Scan for the cell matching the given text and deliver its [x, y] coordinate at center. 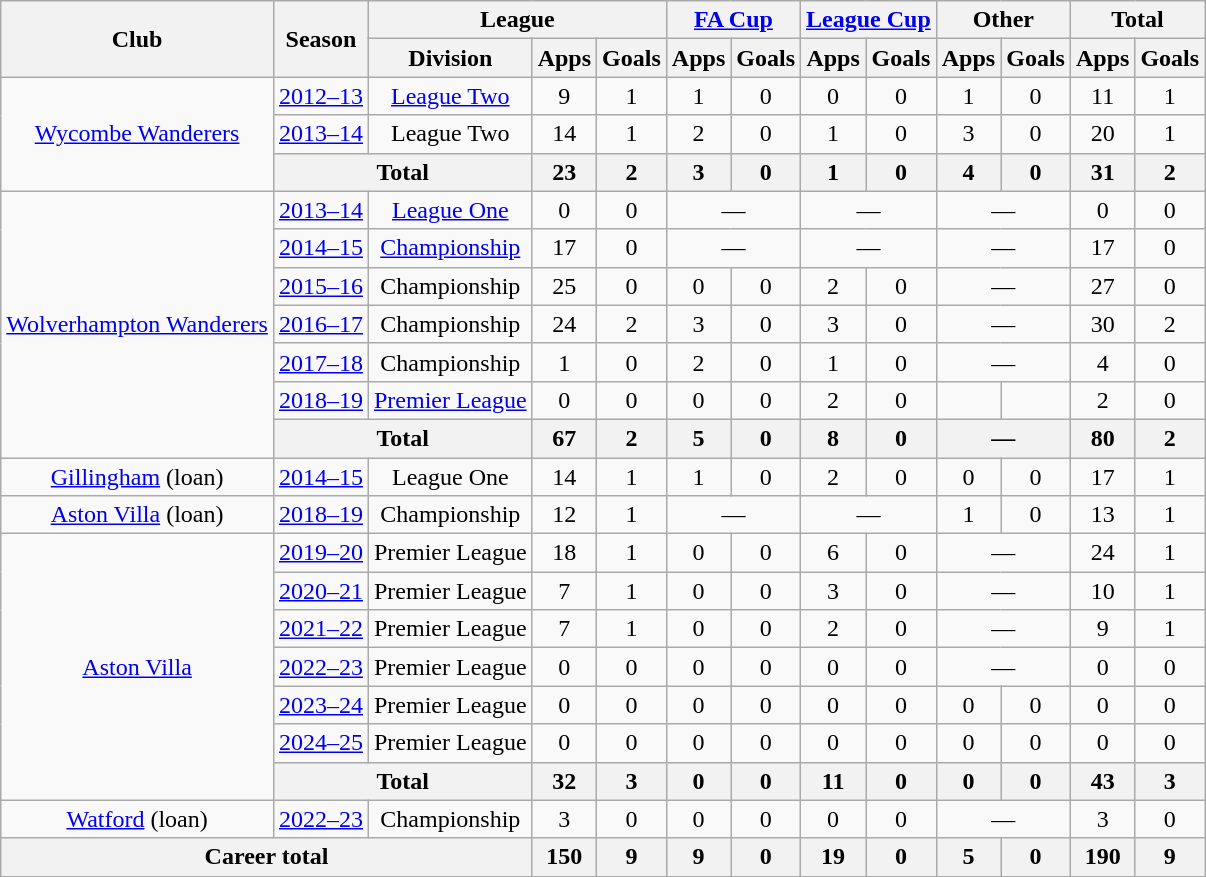
2017–18 [320, 362]
2021–22 [320, 629]
19 [834, 857]
13 [1102, 515]
Aston Villa [138, 667]
23 [564, 172]
Gillingham (loan) [138, 477]
Career total [266, 857]
League [517, 20]
League Cup [869, 20]
12 [564, 515]
Division [450, 58]
Club [138, 39]
6 [834, 553]
Wolverhampton Wanderers [138, 324]
Wycombe Wanderers [138, 134]
2012–13 [320, 96]
2023–24 [320, 705]
2019–20 [320, 553]
Watford (loan) [138, 819]
20 [1102, 134]
Other [1003, 20]
150 [564, 857]
2024–25 [320, 743]
10 [1102, 591]
2015–16 [320, 286]
18 [564, 553]
43 [1102, 781]
2020–21 [320, 591]
Aston Villa (loan) [138, 515]
32 [564, 781]
190 [1102, 857]
2016–17 [320, 324]
27 [1102, 286]
30 [1102, 324]
Season [320, 39]
80 [1102, 438]
FA Cup [733, 20]
8 [834, 438]
67 [564, 438]
25 [564, 286]
31 [1102, 172]
